Return the [x, y] coordinate for the center point of the cell that contains the specified text.  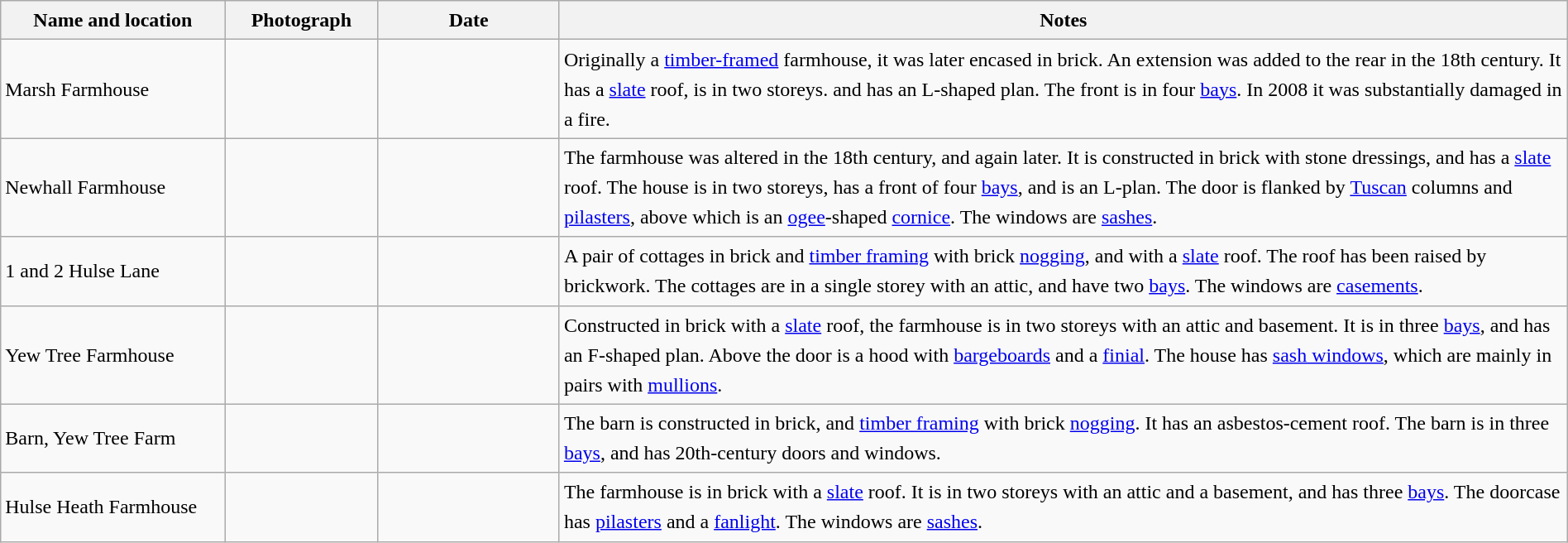
Notes [1064, 20]
Photograph [301, 20]
Name and location [112, 20]
Marsh Farmhouse [112, 89]
Hulse Heath Farmhouse [112, 507]
1 and 2 Hulse Lane [112, 271]
Newhall Farmhouse [112, 187]
Date [468, 20]
Barn, Yew Tree Farm [112, 439]
Yew Tree Farmhouse [112, 354]
